Return [X, Y] of the center of cell containing provided text 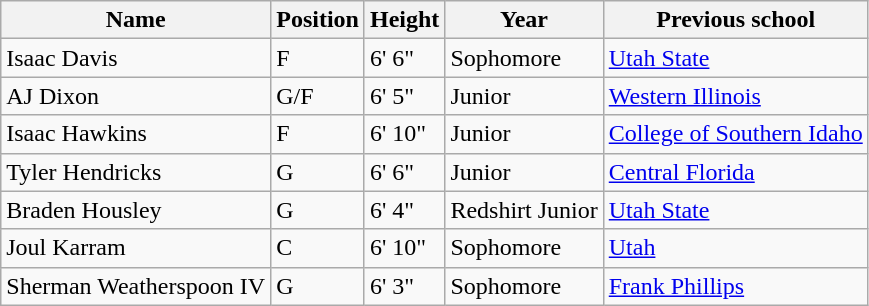
C [318, 248]
Joul Karram [136, 248]
Central Florida [736, 172]
Year [524, 20]
Utah [736, 248]
Position [318, 20]
Frank Phillips [736, 286]
6' 5" [404, 96]
Name [136, 20]
AJ Dixon [136, 96]
Western Illinois [736, 96]
Tyler Hendricks [136, 172]
Sherman Weatherspoon IV [136, 286]
Redshirt Junior [524, 210]
Isaac Davis [136, 58]
College of Southern Idaho [736, 134]
Previous school [736, 20]
6' 4" [404, 210]
G/F [318, 96]
Braden Housley [136, 210]
Height [404, 20]
6' 3" [404, 286]
Isaac Hawkins [136, 134]
